Detect which cell encompasses the target text, then output its [x, y] center coordinate. 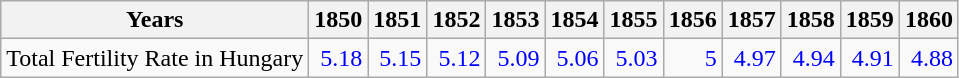
Total Fertility Rate in Hungary [155, 58]
1855 [634, 20]
1852 [456, 20]
1851 [398, 20]
1857 [752, 20]
5.06 [574, 58]
1853 [516, 20]
Years [155, 20]
5 [692, 58]
1856 [692, 20]
5.03 [634, 58]
1860 [928, 20]
4.94 [810, 58]
4.91 [870, 58]
1854 [574, 20]
1859 [870, 20]
4.88 [928, 58]
5.12 [456, 58]
4.97 [752, 58]
1858 [810, 20]
5.18 [338, 58]
1850 [338, 20]
5.15 [398, 58]
5.09 [516, 58]
